Output the (X, Y) coordinate of the center of the cell containing the given text.  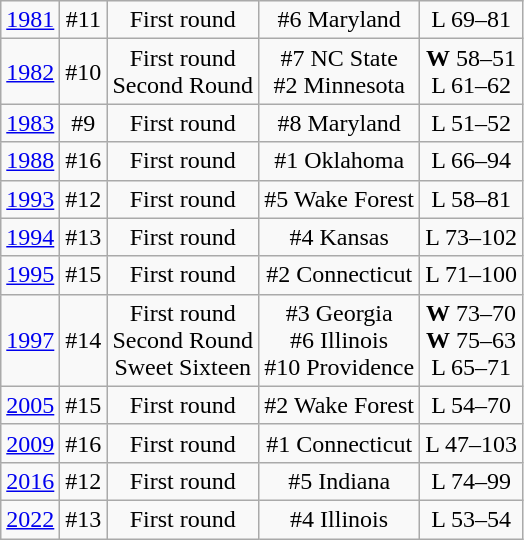
L 58–81 (472, 199)
L 71–100 (472, 275)
2005 (30, 405)
#11 (84, 20)
1994 (30, 237)
#2 Wake Forest (340, 405)
#8 Maryland (340, 123)
W 58–51L 61–62 (472, 72)
L 47–103 (472, 443)
2009 (30, 443)
#2 Connecticut (340, 275)
#4 Kansas (340, 237)
L 74–99 (472, 481)
2016 (30, 481)
#7 NC State#2 Minnesota (340, 72)
#9 (84, 123)
L 73–102 (472, 237)
#1 Connecticut (340, 443)
1993 (30, 199)
First roundSecond RoundSweet Sixteen (183, 340)
L 51–52 (472, 123)
#3 Georgia#6 Illinois#10 Providence (340, 340)
1981 (30, 20)
L 66–94 (472, 161)
1995 (30, 275)
#4 Illinois (340, 519)
2022 (30, 519)
#14 (84, 340)
L 69–81 (472, 20)
#10 (84, 72)
1983 (30, 123)
#5 Indiana (340, 481)
L 53–54 (472, 519)
#5 Wake Forest (340, 199)
First roundSecond Round (183, 72)
#6 Maryland (340, 20)
#1 Oklahoma (340, 161)
L 54–70 (472, 405)
1988 (30, 161)
W 73–70W 75–63L 65–71 (472, 340)
1997 (30, 340)
1982 (30, 72)
